Determine the [x, y] coordinate at the center of the cell enclosing the given text.  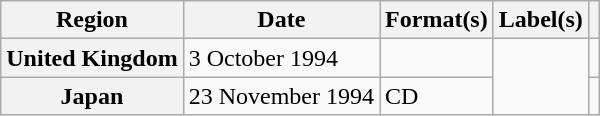
Format(s) [437, 20]
23 November 1994 [281, 96]
Japan [92, 96]
United Kingdom [92, 58]
3 October 1994 [281, 58]
Date [281, 20]
CD [437, 96]
Region [92, 20]
Label(s) [540, 20]
